Locate the cell with the specified text and output its (x, y) center coordinate. 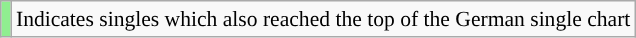
Indicates singles which also reached the top of the German single chart (324, 19)
